Identify which cell holds the provided text, then report its (x, y) central coordinate. 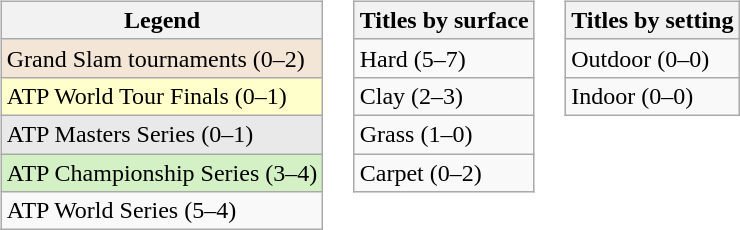
Titles by setting (652, 20)
Carpet (0–2) (444, 173)
Indoor (0–0) (652, 96)
ATP Masters Series (0–1) (162, 134)
Grass (1–0) (444, 134)
Hard (5–7) (444, 58)
ATP World Tour Finals (0–1) (162, 96)
Clay (2–3) (444, 96)
ATP Championship Series (3–4) (162, 173)
ATP World Series (5–4) (162, 211)
Grand Slam tournaments (0–2) (162, 58)
Legend (162, 20)
Titles by surface (444, 20)
Outdoor (0–0) (652, 58)
